Output the [X, Y] coordinate of the center of the cell containing the given text.  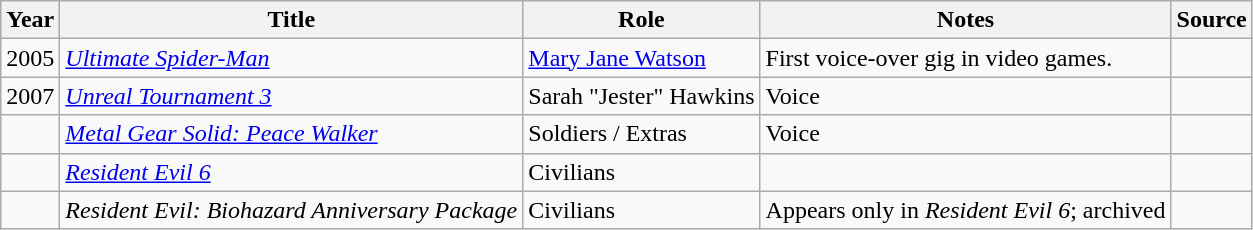
Resident Evil 6 [292, 172]
Mary Jane Watson [642, 58]
Role [642, 20]
Soldiers / Extras [642, 134]
2005 [30, 58]
2007 [30, 96]
Source [1212, 20]
Resident Evil: Biohazard Anniversary Package [292, 210]
Appears only in Resident Evil 6; archived [966, 210]
Metal Gear Solid: Peace Walker [292, 134]
Year [30, 20]
First voice-over gig in video games. [966, 58]
Unreal Tournament 3 [292, 96]
Ultimate Spider-Man [292, 58]
Notes [966, 20]
Title [292, 20]
Sarah "Jester" Hawkins [642, 96]
